For the text-containing cell, return its midpoint in [X, Y] coordinate format. 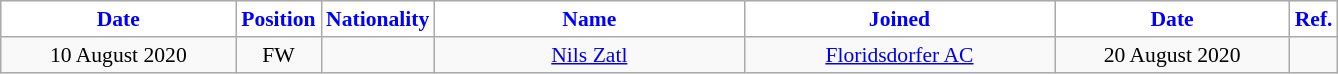
20 August 2020 [1172, 55]
Floridsdorfer AC [899, 55]
Name [589, 19]
Nils Zatl [589, 55]
Ref. [1314, 19]
Position [278, 19]
FW [278, 55]
Nationality [378, 19]
10 August 2020 [118, 55]
Joined [899, 19]
